From the cell containing the given text, extract its center point as [x, y] coordinate. 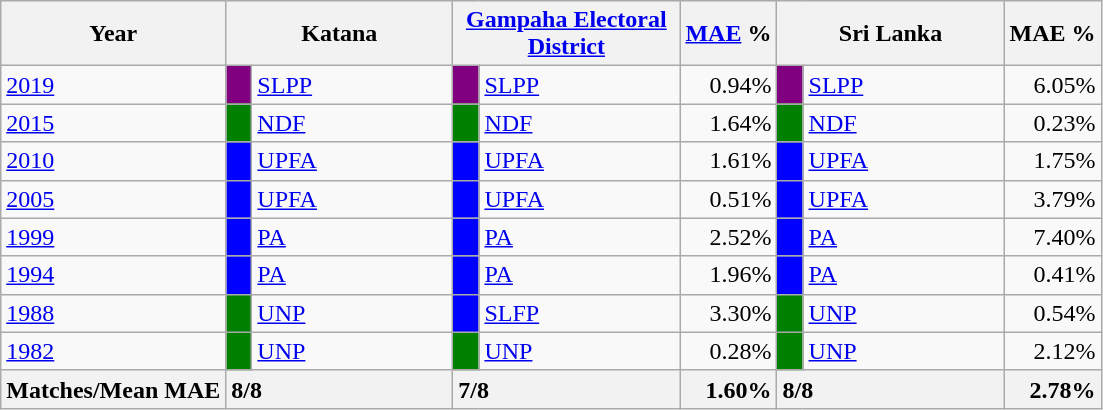
0.54% [1052, 313]
2019 [114, 85]
Matches/Mean MAE [114, 389]
Year [114, 34]
2.12% [1052, 351]
1.75% [1052, 161]
1.61% [728, 161]
Gampaha Electoral District [566, 34]
0.28% [728, 351]
2005 [114, 199]
1982 [114, 351]
0.94% [728, 85]
2.78% [1052, 389]
Sri Lanka [890, 34]
6.05% [1052, 85]
1.60% [728, 389]
7/8 [566, 389]
0.51% [728, 199]
3.79% [1052, 199]
1994 [114, 275]
2015 [114, 123]
1.64% [728, 123]
0.23% [1052, 123]
Katana [340, 34]
2010 [114, 161]
1988 [114, 313]
2.52% [728, 237]
7.40% [1052, 237]
3.30% [728, 313]
SLFP [580, 313]
1.96% [728, 275]
1999 [114, 237]
0.41% [1052, 275]
